Determine the (x, y) coordinate at the center of the cell enclosing the given text.  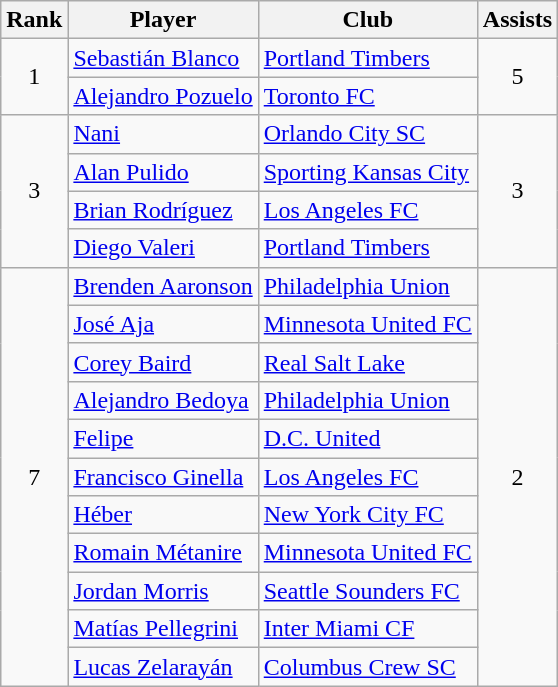
Rank (34, 20)
Sebastián Blanco (163, 58)
Toronto FC (368, 96)
Brian Rodríguez (163, 210)
Assists (517, 20)
Corey Baird (163, 362)
D.C. United (368, 438)
Alejandro Bedoya (163, 400)
New York City FC (368, 515)
Lucas Zelarayán (163, 667)
Club (368, 20)
Alan Pulido (163, 172)
Columbus Crew SC (368, 667)
Seattle Sounders FC (368, 591)
7 (34, 476)
Brenden Aaronson (163, 286)
Diego Valeri (163, 248)
Inter Miami CF (368, 629)
Felipe (163, 438)
Real Salt Lake (368, 362)
Francisco Ginella (163, 477)
Player (163, 20)
Matías Pellegrini (163, 629)
2 (517, 476)
Jordan Morris (163, 591)
Sporting Kansas City (368, 172)
1 (34, 77)
5 (517, 77)
Héber (163, 515)
Alejandro Pozuelo (163, 96)
José Aja (163, 324)
Romain Métanire (163, 553)
Nani (163, 134)
Orlando City SC (368, 134)
